Return (x, y) of the center of cell containing provided text 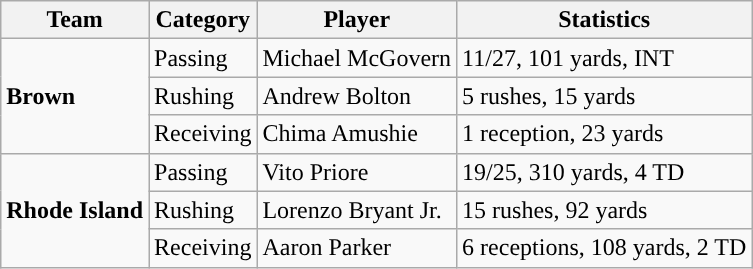
Aaron Parker (357, 248)
Category (203, 20)
Brown (75, 96)
Michael McGovern (357, 58)
Andrew Bolton (357, 96)
6 receptions, 108 yards, 2 TD (604, 248)
Vito Priore (357, 172)
19/25, 310 yards, 4 TD (604, 172)
15 rushes, 92 yards (604, 210)
5 rushes, 15 yards (604, 96)
Rhode Island (75, 210)
Chima Amushie (357, 134)
1 reception, 23 yards (604, 134)
Player (357, 20)
Lorenzo Bryant Jr. (357, 210)
11/27, 101 yards, INT (604, 58)
Statistics (604, 20)
Team (75, 20)
